Pinpoint the cell where the given text exists, returning its (x, y) midpoint coordinate. 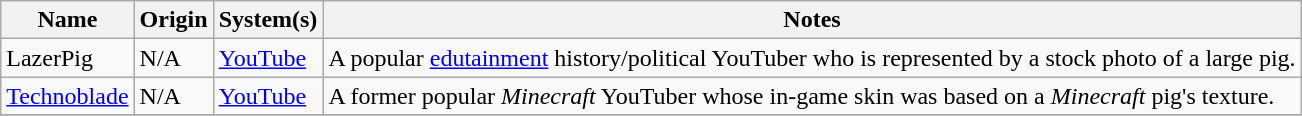
System(s) (268, 20)
LazerPig (68, 58)
Name (68, 20)
Technoblade (68, 96)
Notes (812, 20)
A popular edutainment history/political YouTuber who is represented by a stock photo of a large pig. (812, 58)
A former popular Minecraft YouTuber whose in-game skin was based on a Minecraft pig's texture. (812, 96)
Origin (174, 20)
